Determine the (X, Y) coordinate at the center of the cell enclosing the given text.  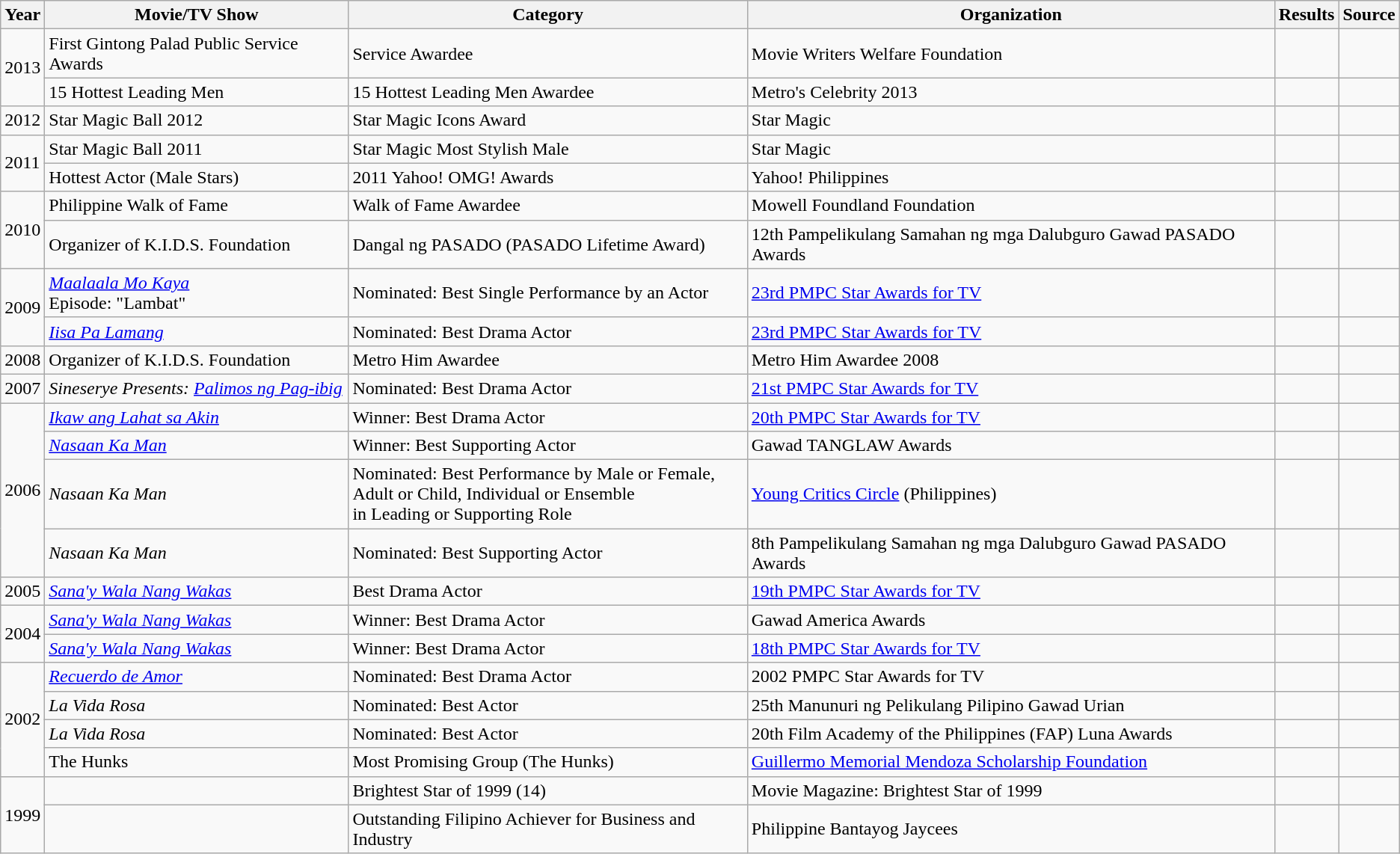
Results (1307, 15)
Outstanding Filipino Achiever for Business and Industry (547, 829)
Gawad America Awards (1011, 620)
Star Magic Icons Award (547, 120)
Metro Him Awardee 2008 (1011, 360)
Category (547, 15)
18th PMPC Star Awards for TV (1011, 648)
2013 (22, 67)
20th PMPC Star Awards for TV (1011, 417)
Mowell Foundland Foundation (1011, 206)
Walk of Fame Awardee (547, 206)
Nominated: Best Single Performance by an Actor (547, 293)
Star Magic Ball 2012 (197, 120)
Best Drama Actor (547, 592)
Metro's Celebrity 2013 (1011, 92)
2004 (22, 634)
1999 (22, 815)
2011 Yahoo! OMG! Awards (547, 177)
Brightest Star of 1999 (14) (547, 790)
Gawad TANGLAW Awards (1011, 446)
2007 (22, 388)
2009 (22, 307)
Young Critics Circle (Philippines) (1011, 494)
Philippine Bantayog Jaycees (1011, 829)
15 Hottest Leading Men (197, 92)
Year (22, 15)
12th Pampelikulang Samahan ng mga Dalubguro Gawad PASADO Awards (1011, 244)
Sineserye Presents: Palimos ng Pag-ibig (197, 388)
Movie Writers Welfare Foundation (1011, 54)
Nominated: Best Performance by Male or Female,Adult or Child, Individual or Ensemblein Leading or Supporting Role (547, 494)
Metro Him Awardee (547, 360)
15 Hottest Leading Men Awardee (547, 92)
Service Awardee (547, 54)
2002 PMPC Star Awards for TV (1011, 677)
Movie/TV Show (197, 15)
Most Promising Group (The Hunks) (547, 762)
20th Film Academy of the Philippines (FAP) Luna Awards (1011, 734)
2002 (22, 719)
2008 (22, 360)
Recuerdo de Amor (197, 677)
Hottest Actor (Male Stars) (197, 177)
2005 (22, 592)
The Hunks (197, 762)
First Gintong Palad Public Service Awards (197, 54)
Guillermo Memorial Mendoza Scholarship Foundation (1011, 762)
Dangal ng PASADO (PASADO Lifetime Award) (547, 244)
Maalaala Mo KayaEpisode: "Lambat" (197, 293)
8th Pampelikulang Samahan ng mga Dalubguro Gawad PASADO Awards (1011, 553)
2012 (22, 120)
19th PMPC Star Awards for TV (1011, 592)
2010 (22, 230)
2011 (22, 163)
Yahoo! Philippines (1011, 177)
21st PMPC Star Awards for TV (1011, 388)
Winner: Best Supporting Actor (547, 446)
25th Manunuri ng Pelikulang Pilipino Gawad Urian (1011, 705)
2006 (22, 489)
Star Magic Ball 2011 (197, 149)
Organization (1011, 15)
Philippine Walk of Fame (197, 206)
Iisa Pa Lamang (197, 331)
Nominated: Best Supporting Actor (547, 553)
Movie Magazine: Brightest Star of 1999 (1011, 790)
Source (1369, 15)
Star Magic Most Stylish Male (547, 149)
Ikaw ang Lahat sa Akin (197, 417)
